Determine the [X, Y] coordinate at the center of the cell enclosing the given text.  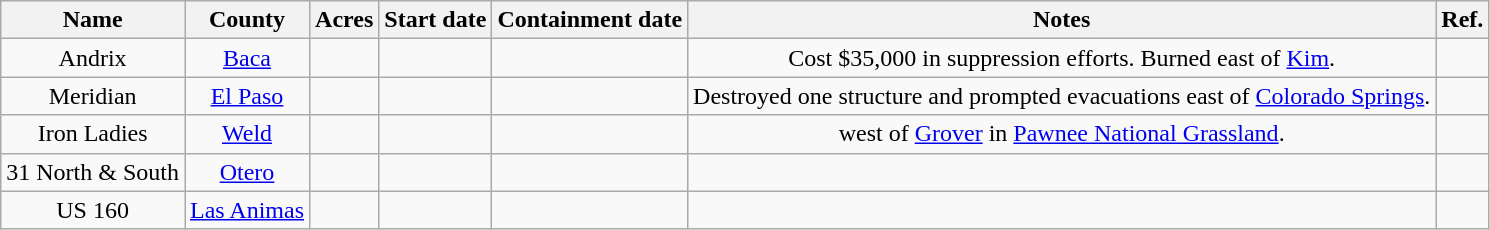
Otero [246, 172]
Start date [436, 20]
Containment date [590, 20]
El Paso [246, 96]
Baca [246, 58]
County [246, 20]
Las Animas [246, 210]
31 North & South [93, 172]
west of Grover in Pawnee National Grassland. [1062, 134]
US 160 [93, 210]
Meridian [93, 96]
Andrix [93, 58]
Destroyed one structure and prompted evacuations east of Colorado Springs. [1062, 96]
Name [93, 20]
Acres [344, 20]
Iron Ladies [93, 134]
Ref. [1462, 20]
Cost $35,000 in suppression efforts. Burned east of Kim. [1062, 58]
Weld [246, 134]
Notes [1062, 20]
